Provide the [x, y] coordinate of the cell's center where the given text is located.  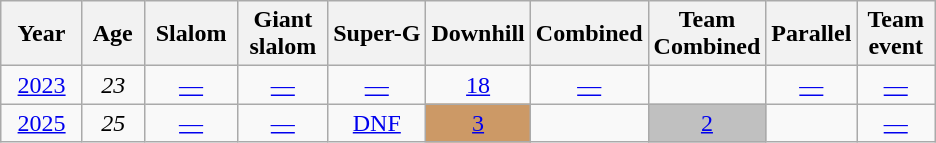
Giant slalom [283, 34]
Downhill [478, 34]
Combined [589, 34]
23 [113, 85]
18 [478, 85]
2023 [42, 85]
TeamCombined [707, 34]
Parallel [812, 34]
DNF [377, 123]
2025 [42, 123]
2 [707, 123]
3 [478, 123]
Team event [896, 34]
25 [113, 123]
Year [42, 34]
Super-G [377, 34]
Slalom [191, 34]
Age [113, 34]
